Return the (x, y) coordinate for the center point of the cell that contains the specified text.  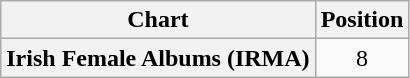
Irish Female Albums (IRMA) (158, 58)
Position (362, 20)
Chart (158, 20)
8 (362, 58)
